Extract the (x, y) coordinate from the center of the cell holding the provided text.  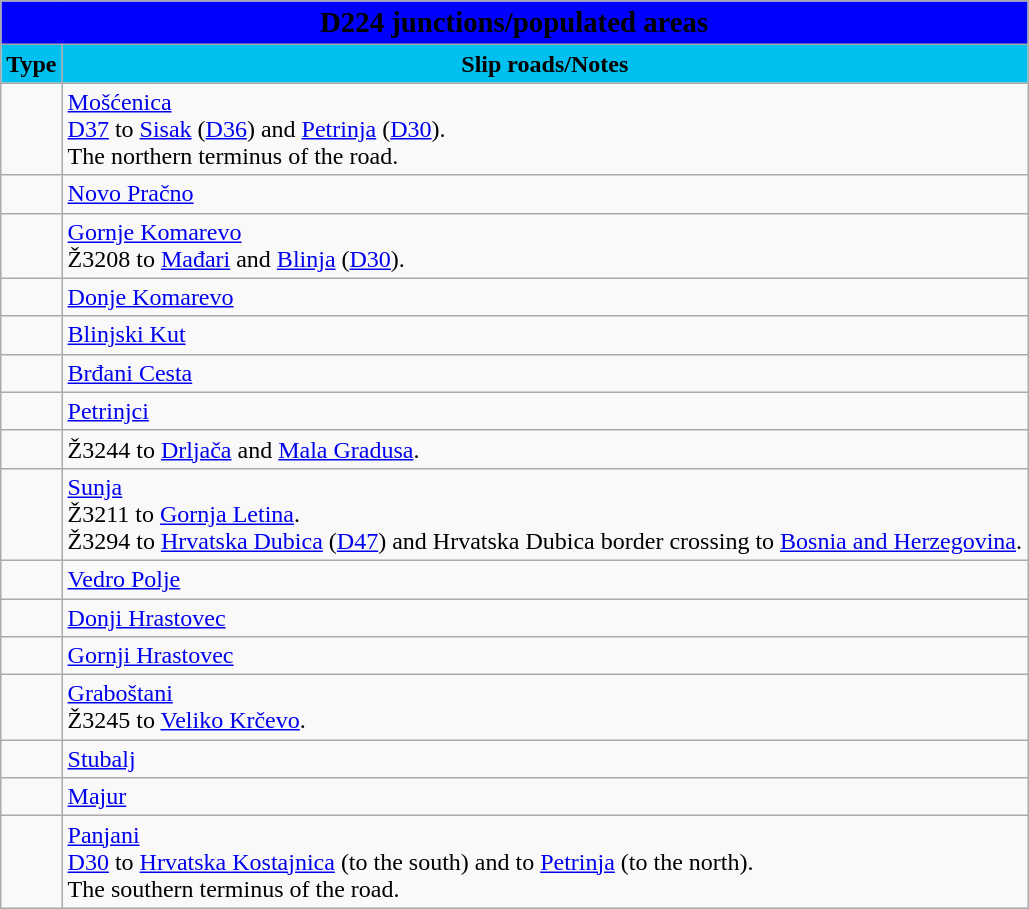
D224 junctions/populated areas (514, 23)
SunjaŽ3211 to Gornja Letina.Ž3294 to Hrvatska Dubica (D47) and Hrvatska Dubica border crossing to Bosnia and Herzegovina. (544, 514)
Slip roads/Notes (544, 64)
Mošćenica D37 to Sisak (D36) and Petrinja (D30).The northern terminus of the road. (544, 129)
Vedro Polje (544, 579)
Gornje KomarevoŽ3208 to Mađari and Blinja (D30). (544, 246)
Majur (544, 797)
Stubalj (544, 759)
Novo Pračno (544, 194)
Panjani D30 to Hrvatska Kostajnica (to the south) and to Petrinja (to the north).The southern terminus of the road. (544, 862)
Type (32, 64)
Ž3244 to Drljača and Mala Gradusa. (544, 449)
Brđani Cesta (544, 373)
Donje Komarevo (544, 297)
Blinjski Kut (544, 335)
Petrinjci (544, 411)
Donji Hrastovec (544, 617)
Gornji Hrastovec (544, 656)
GraboštaniŽ3245 to Veliko Krčevo. (544, 708)
